From the cell containing the given text, extract its center point as [X, Y] coordinate. 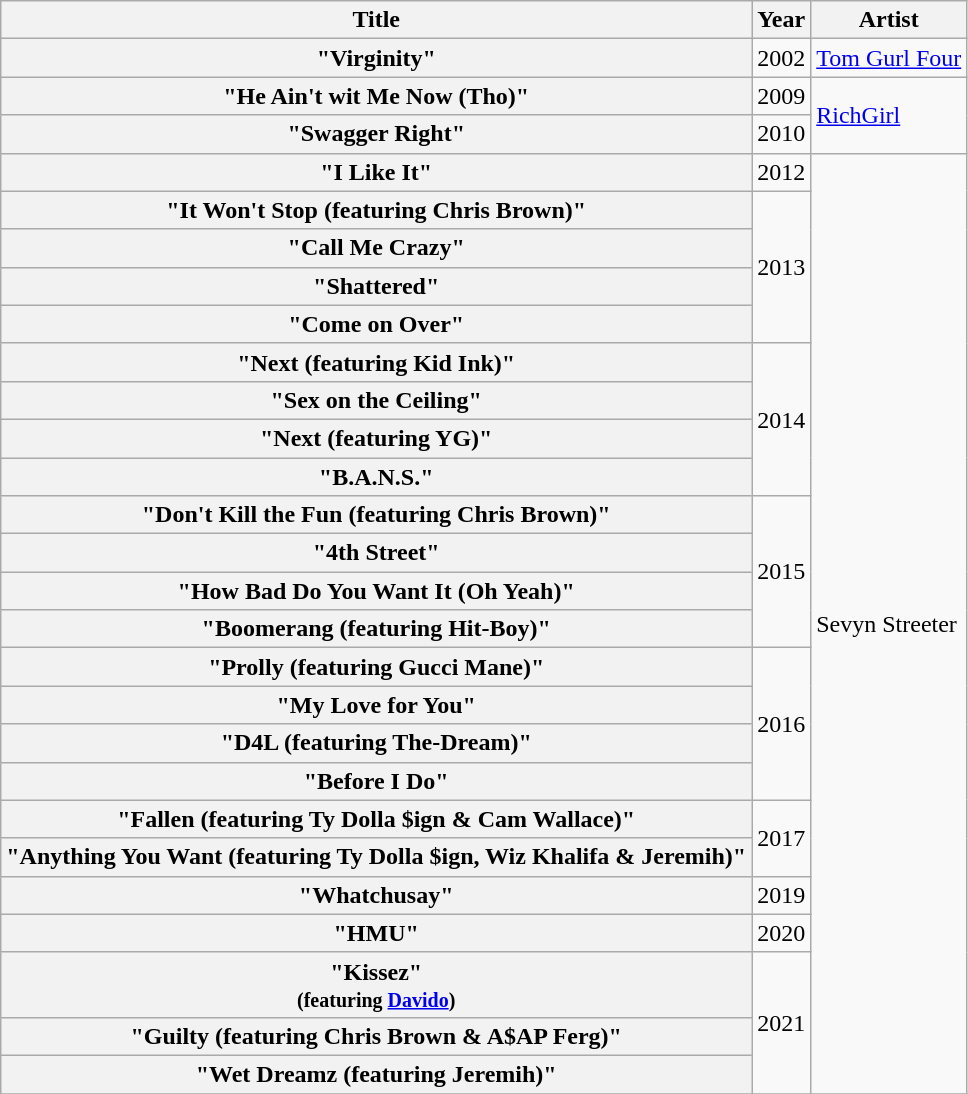
2021 [782, 1022]
"Before I Do" [376, 781]
RichGirl [889, 115]
2010 [782, 134]
2014 [782, 419]
"Fallen (featuring Ty Dolla $ign & Cam Wallace)" [376, 819]
"Shattered" [376, 286]
2015 [782, 572]
"Next (featuring YG)" [376, 438]
"Virginity" [376, 58]
"How Bad Do You Want It (Oh Yeah)" [376, 591]
Tom Gurl Four [889, 58]
"Boomerang (featuring Hit-Boy)" [376, 629]
2002 [782, 58]
2016 [782, 724]
"Whatchusay" [376, 895]
"I Like It" [376, 172]
2019 [782, 895]
Year [782, 20]
"Kissez"(featuring Davido) [376, 984]
2020 [782, 933]
"HMU" [376, 933]
Sevyn Streeter [889, 623]
"He Ain't wit Me Now (Tho)" [376, 96]
"Guilty (featuring Chris Brown & A$AP Ferg)" [376, 1036]
Title [376, 20]
2009 [782, 96]
"B.A.N.S." [376, 477]
"Sex on the Ceiling" [376, 400]
"It Won't Stop (featuring Chris Brown)" [376, 210]
"Wet Dreamz (featuring Jeremih)" [376, 1074]
"D4L (featuring The-Dream)" [376, 743]
"Next (featuring Kid Ink)" [376, 362]
"Don't Kill the Fun (featuring Chris Brown)" [376, 515]
2017 [782, 838]
"4th Street" [376, 553]
"Anything You Want (featuring Ty Dolla $ign, Wiz Khalifa & Jeremih)" [376, 857]
"Prolly (featuring Gucci Mane)" [376, 667]
2012 [782, 172]
Artist [889, 20]
"Call Me Crazy" [376, 248]
2013 [782, 267]
"Come on Over" [376, 324]
"My Love for You" [376, 705]
"Swagger Right" [376, 134]
